Output the (x, y) coordinate of the center of the cell containing the given text.  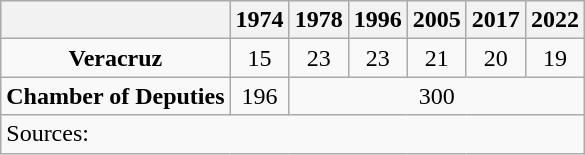
19 (554, 58)
20 (496, 58)
2005 (436, 20)
2017 (496, 20)
196 (260, 96)
21 (436, 58)
Veracruz (116, 58)
1974 (260, 20)
Chamber of Deputies (116, 96)
1978 (318, 20)
Sources: (293, 134)
300 (436, 96)
2022 (554, 20)
15 (260, 58)
1996 (378, 20)
